Locate the cell with the specified text and output its (X, Y) center coordinate. 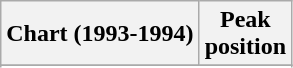
Peakposition (245, 34)
Chart (1993-1994) (100, 34)
